Provide the [x, y] coordinate of the cell's center where the given text is located.  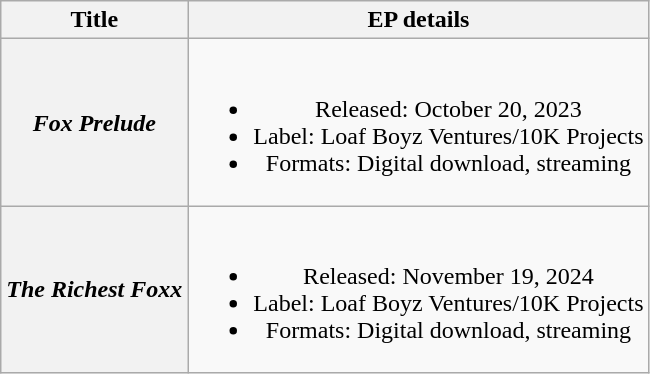
Released: November 19, 2024Label: Loaf Boyz Ventures/10K ProjectsFormats: Digital download, streaming [418, 290]
The Richest Foxx [94, 290]
Fox Prelude [94, 122]
EP details [418, 20]
Released: October 20, 2023Label: Loaf Boyz Ventures/10K ProjectsFormats: Digital download, streaming [418, 122]
Title [94, 20]
